Identify which cell holds the provided text, then report its (x, y) central coordinate. 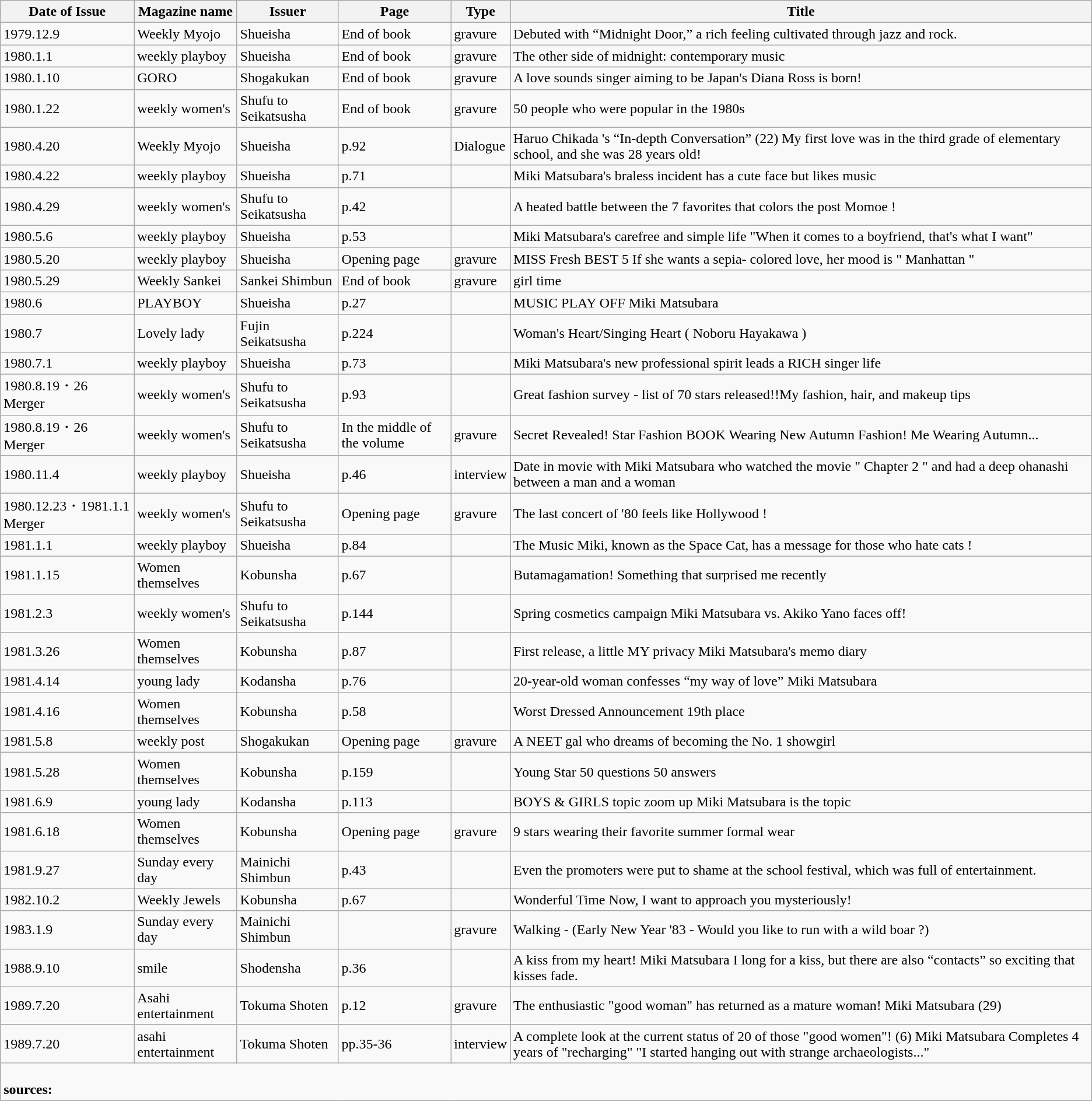
A NEET gal who dreams of becoming the No. 1 showgirl (801, 742)
p.84 (394, 545)
p.73 (394, 363)
Miki Matsubara's new professional spirit leads a RICH singer life (801, 363)
1981.5.28 (68, 771)
The enthusiastic "good woman" has returned as a mature woman! Miki Matsubara (29) (801, 1006)
Dialogue (481, 146)
p.12 (394, 1006)
Even the promoters were put to shame at the school festival, which was full of entertainment. (801, 869)
1980.4.20 (68, 146)
1981.1.15 (68, 575)
p.92 (394, 146)
p.76 (394, 681)
Weekly Sankei (185, 281)
p.36 (394, 967)
girl time (801, 281)
9 stars wearing their favorite summer formal wear (801, 832)
smile (185, 967)
Worst Dressed Announcement 19th place (801, 712)
Fujin Seikatsusha (288, 333)
Page (394, 12)
Miki Matsubara's braless incident has a cute face but likes music (801, 176)
The last concert of '80 feels like Hollywood ! (801, 514)
Date in movie with Miki Matsubara who watched the movie " Chapter 2 " and had a deep ohanashi between a man and a woman (801, 475)
Young Star 50 questions 50 answers (801, 771)
pp.35-36 (394, 1043)
1981.6.9 (68, 802)
Spring cosmetics campaign Miki Matsubara vs. Akiko Yano faces off! (801, 613)
1981.3.26 (68, 651)
Shodensha (288, 967)
1980.4.22 (68, 176)
1981.9.27 (68, 869)
p.46 (394, 475)
p.113 (394, 802)
p.87 (394, 651)
p.58 (394, 712)
p.42 (394, 207)
Secret Revealed! Star Fashion BOOK Wearing New Autumn Fashion! Me Wearing Autumn... (801, 435)
PLAYBOY (185, 303)
A heated battle between the 7 favorites that colors the post Momoe ! (801, 207)
BOYS & GIRLS topic zoom up Miki Matsubara is the topic (801, 802)
1981.5.8 (68, 742)
MUSIC PLAY OFF Miki Matsubara (801, 303)
p.144 (394, 613)
1988.9.10 (68, 967)
GORO (185, 78)
1982.10.2 (68, 900)
Lovely lady (185, 333)
p.27 (394, 303)
Magazine name (185, 12)
In the middle of the volume (394, 435)
Great fashion survey - list of 70 stars released!!My fashion, hair, and makeup tips (801, 395)
p.71 (394, 176)
Issuer (288, 12)
p.53 (394, 236)
A kiss from my heart! Miki Matsubara I long for a kiss, but there are also “contacts” so exciting that kisses fade. (801, 967)
1979.12.9 (68, 34)
weekly post (185, 742)
sources: (546, 1082)
Woman's Heart/Singing Heart ( Noboru Hayakawa ) (801, 333)
A love sounds singer aiming to be Japan's Diana Ross is born! (801, 78)
asahi entertainment (185, 1043)
50 people who were popular in the 1980s (801, 109)
Miki Matsubara's carefree and simple life "When it comes to a boyfriend, that's what I want" (801, 236)
1980.1.22 (68, 109)
1980.11.4 (68, 475)
Type (481, 12)
1980.6 (68, 303)
The Music Miki, known as the Space Cat, has a message for those who hate cats ! (801, 545)
1981.2.3 (68, 613)
MISS Fresh BEST 5 If she wants a sepia- colored love, her mood is " Manhattan " (801, 258)
1981.1.1 (68, 545)
Wonderful Time Now, I want to approach you mysteriously! (801, 900)
1981.6.18 (68, 832)
Butamagamation! Something that surprised me recently (801, 575)
1980.5.20 (68, 258)
Date of Issue (68, 12)
Asahi entertainment (185, 1006)
1981.4.16 (68, 712)
1980.4.29 (68, 207)
1980.1.1 (68, 56)
Walking - (Early New Year '83 - Would you like to run with a wild boar ?) (801, 930)
Debuted with “Midnight Door,” a rich feeling cultivated through jazz and rock. (801, 34)
1981.4.14 (68, 681)
p.43 (394, 869)
1980.12.23・1981.1.1 Merger (68, 514)
Sankei Shimbun (288, 281)
Weekly Jewels (185, 900)
1980.5.29 (68, 281)
p.159 (394, 771)
1980.7.1 (68, 363)
First release, a little MY privacy Miki Matsubara's memo diary (801, 651)
Haruo Chikada 's “In-depth Conversation” (22) My first love was in the third grade of elementary school, and she was 28 years old! (801, 146)
p.93 (394, 395)
1983.1.9 (68, 930)
The other side of midnight: contemporary music (801, 56)
p.224 (394, 333)
1980.5.6 (68, 236)
20-year-old woman confesses “my way of love” Miki Matsubara (801, 681)
1980.7 (68, 333)
1980.1.10 (68, 78)
Title (801, 12)
